Return (X, Y) of the center of cell containing provided text 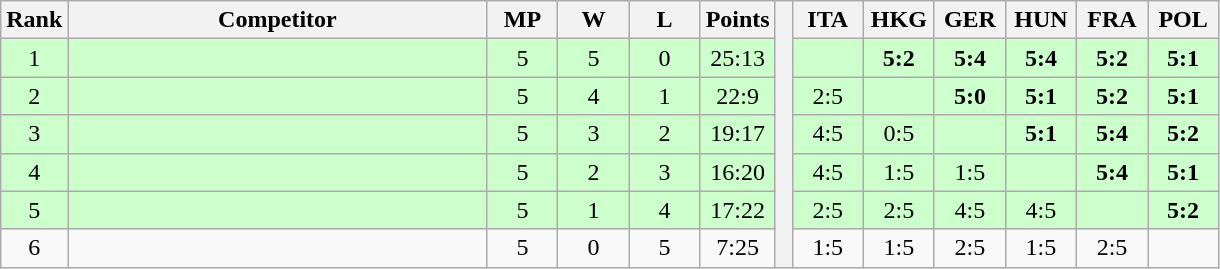
L (664, 20)
16:20 (738, 172)
ITA (828, 20)
19:17 (738, 134)
GER (970, 20)
7:25 (738, 248)
25:13 (738, 58)
HUN (1040, 20)
Points (738, 20)
22:9 (738, 96)
Competitor (278, 20)
6 (34, 248)
W (594, 20)
17:22 (738, 210)
0:5 (898, 134)
5:0 (970, 96)
Rank (34, 20)
POL (1184, 20)
MP (522, 20)
HKG (898, 20)
FRA (1112, 20)
